Search for the cell housing the specified text and yield its [X, Y] center coordinate. 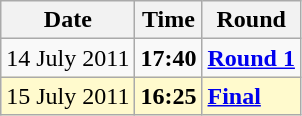
Round [251, 20]
Final [251, 96]
17:40 [168, 58]
Round 1 [251, 58]
14 July 2011 [68, 58]
15 July 2011 [68, 96]
16:25 [168, 96]
Date [68, 20]
Time [168, 20]
